Locate the cell with the specified text and output its (X, Y) center coordinate. 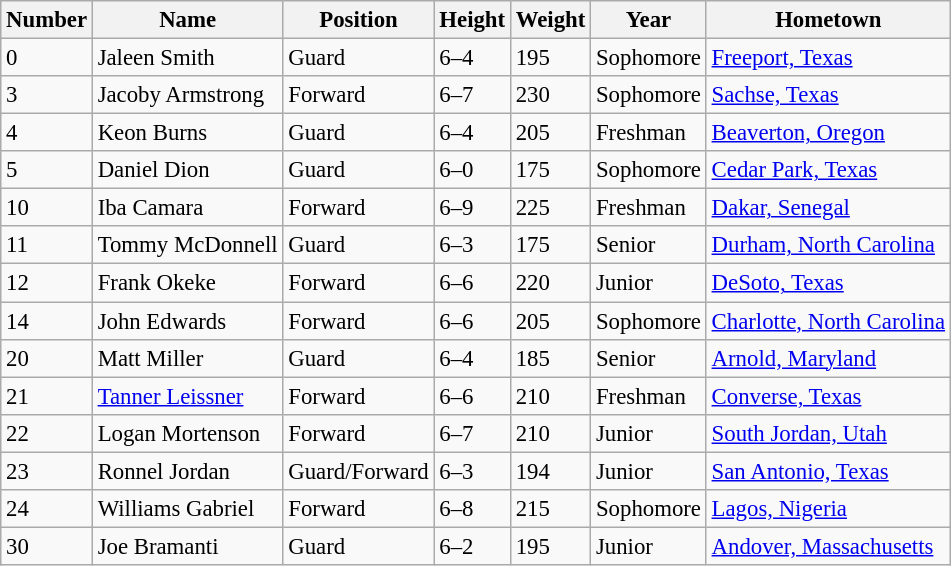
Freeport, Texas (828, 58)
Williams Gabriel (188, 509)
Weight (550, 20)
Lagos, Nigeria (828, 509)
14 (47, 321)
12 (47, 283)
Iba Camara (188, 208)
225 (550, 208)
Dakar, Senegal (828, 208)
Number (47, 20)
Converse, Texas (828, 396)
3 (47, 95)
John Edwards (188, 321)
Jacoby Armstrong (188, 95)
Cedar Park, Texas (828, 170)
Charlotte, North Carolina (828, 321)
Logan Mortenson (188, 433)
Beaverton, Oregon (828, 133)
Matt Miller (188, 358)
5 (47, 170)
4 (47, 133)
Guard/Forward (358, 471)
Height (472, 20)
Daniel Dion (188, 170)
Position (358, 20)
21 (47, 396)
Year (649, 20)
185 (550, 358)
194 (550, 471)
Tommy McDonnell (188, 245)
Durham, North Carolina (828, 245)
6–2 (472, 546)
220 (550, 283)
Jaleen Smith (188, 58)
215 (550, 509)
Tanner Leissner (188, 396)
230 (550, 95)
Name (188, 20)
11 (47, 245)
30 (47, 546)
South Jordan, Utah (828, 433)
20 (47, 358)
Sachse, Texas (828, 95)
6–0 (472, 170)
Ronnel Jordan (188, 471)
23 (47, 471)
10 (47, 208)
DeSoto, Texas (828, 283)
Andover, Massachusetts (828, 546)
Joe Bramanti (188, 546)
Keon Burns (188, 133)
6–9 (472, 208)
Hometown (828, 20)
24 (47, 509)
Arnold, Maryland (828, 358)
San Antonio, Texas (828, 471)
Frank Okeke (188, 283)
22 (47, 433)
0 (47, 58)
6–8 (472, 509)
